Return the [X, Y] coordinate for the center point of the cell that contains the specified text.  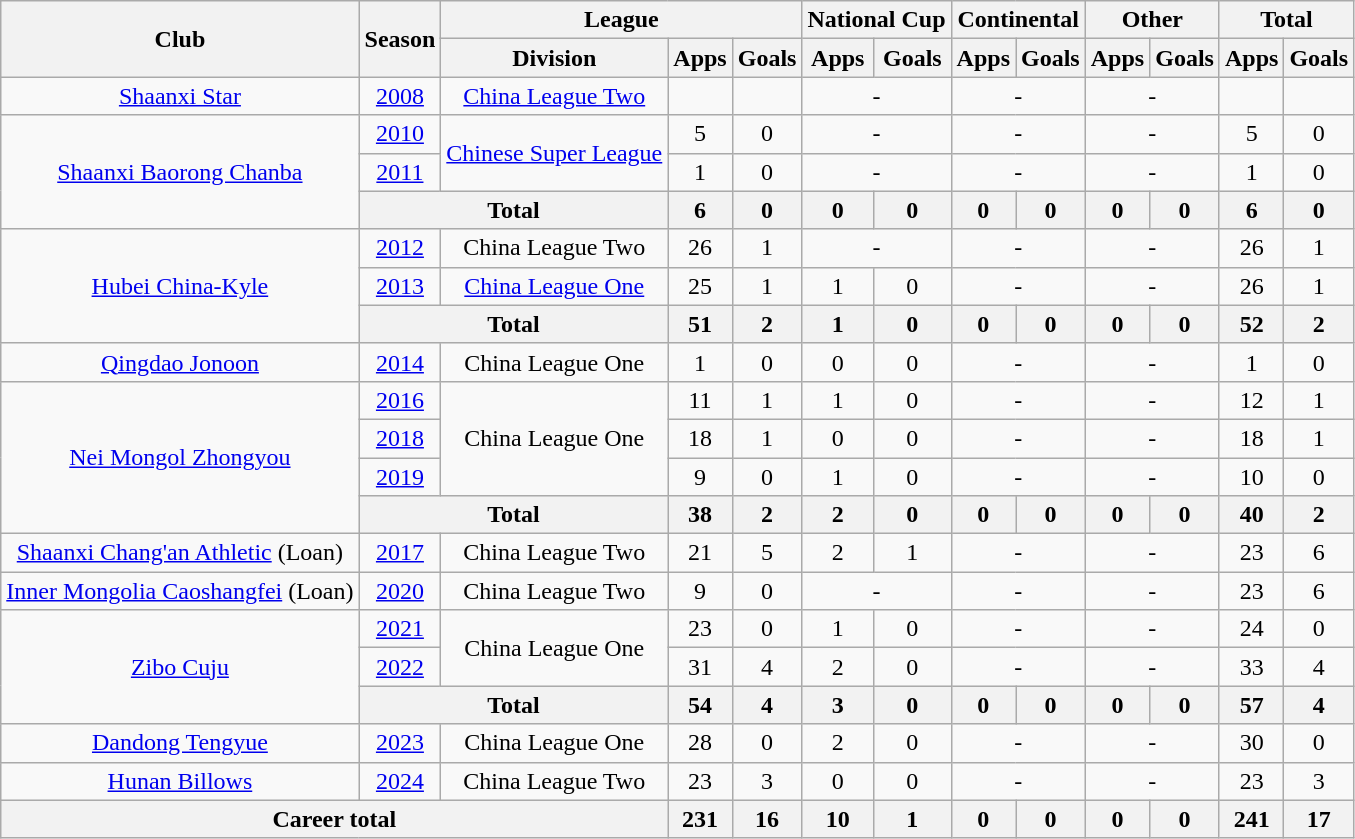
Nei Mongol Zhongyou [180, 457]
Qingdao Jonoon [180, 362]
Shaanxi Baorong Chanba [180, 172]
2012 [400, 248]
54 [700, 705]
Career total [334, 819]
28 [700, 743]
2023 [400, 743]
25 [700, 286]
Chinese Super League [554, 153]
Season [400, 39]
2008 [400, 96]
30 [1251, 743]
51 [700, 324]
2011 [400, 172]
11 [700, 400]
33 [1251, 667]
16 [767, 819]
2010 [400, 134]
Dandong Tengyue [180, 743]
Shaanxi Star [180, 96]
52 [1251, 324]
Division [554, 58]
2017 [400, 553]
2020 [400, 591]
21 [700, 553]
Hunan Billows [180, 781]
231 [700, 819]
2014 [400, 362]
2024 [400, 781]
League [622, 20]
17 [1319, 819]
Shaanxi Chang'an Athletic (Loan) [180, 553]
31 [700, 667]
38 [700, 515]
Other [1152, 20]
57 [1251, 705]
2016 [400, 400]
Hubei China-Kyle [180, 286]
2022 [400, 667]
2013 [400, 286]
40 [1251, 515]
241 [1251, 819]
National Cup [876, 20]
24 [1251, 629]
Zibo Cuju [180, 667]
12 [1251, 400]
2018 [400, 438]
2019 [400, 477]
2021 [400, 629]
Inner Mongolia Caoshangfei (Loan) [180, 591]
Club [180, 39]
Continental [1018, 20]
